Capture the cell that displays the provided text and extract its [X, Y] central coordinate. 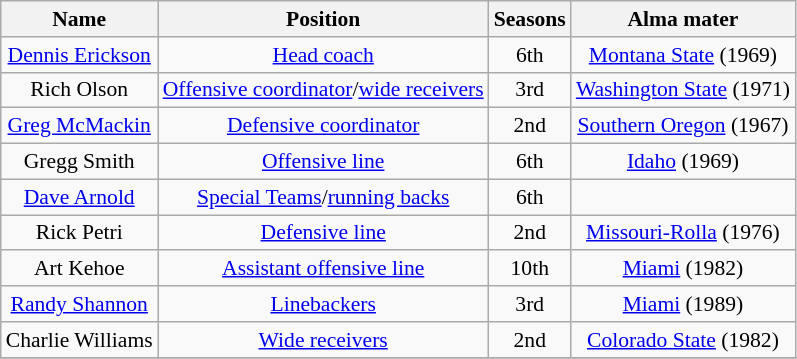
Wide receivers [324, 340]
10th [530, 269]
Position [324, 19]
Rich Olson [80, 90]
Name [80, 19]
Dennis Erickson [80, 55]
Linebackers [324, 304]
Montana State (1969) [683, 55]
Offensive line [324, 162]
Miami (1989) [683, 304]
Head coach [324, 55]
Dave Arnold [80, 197]
Defensive line [324, 233]
Seasons [530, 19]
Gregg Smith [80, 162]
Missouri-Rolla (1976) [683, 233]
Rick Petri [80, 233]
Special Teams/running backs [324, 197]
Miami (1982) [683, 269]
Randy Shannon [80, 304]
Assistant offensive line [324, 269]
Greg McMackin [80, 126]
Colorado State (1982) [683, 340]
Southern Oregon (1967) [683, 126]
Washington State (1971) [683, 90]
Idaho (1969) [683, 162]
Offensive coordinator/wide receivers [324, 90]
Alma mater [683, 19]
Defensive coordinator [324, 126]
Charlie Williams [80, 340]
Art Kehoe [80, 269]
